Return the [X, Y] coordinate for the center point of the cell that contains the specified text.  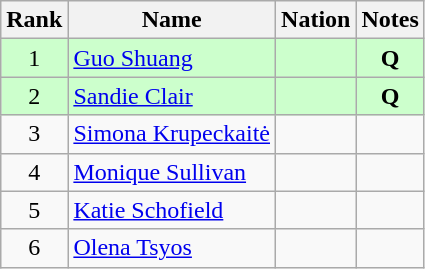
Name [172, 20]
Olena Tsyos [172, 248]
Monique Sullivan [172, 172]
Simona Krupeckaitė [172, 134]
Rank [34, 20]
Katie Schofield [172, 210]
Nation [316, 20]
2 [34, 96]
Guo Shuang [172, 58]
Sandie Clair [172, 96]
4 [34, 172]
Notes [390, 20]
1 [34, 58]
6 [34, 248]
3 [34, 134]
5 [34, 210]
